Detect which cell encompasses the target text, then output its [X, Y] center coordinate. 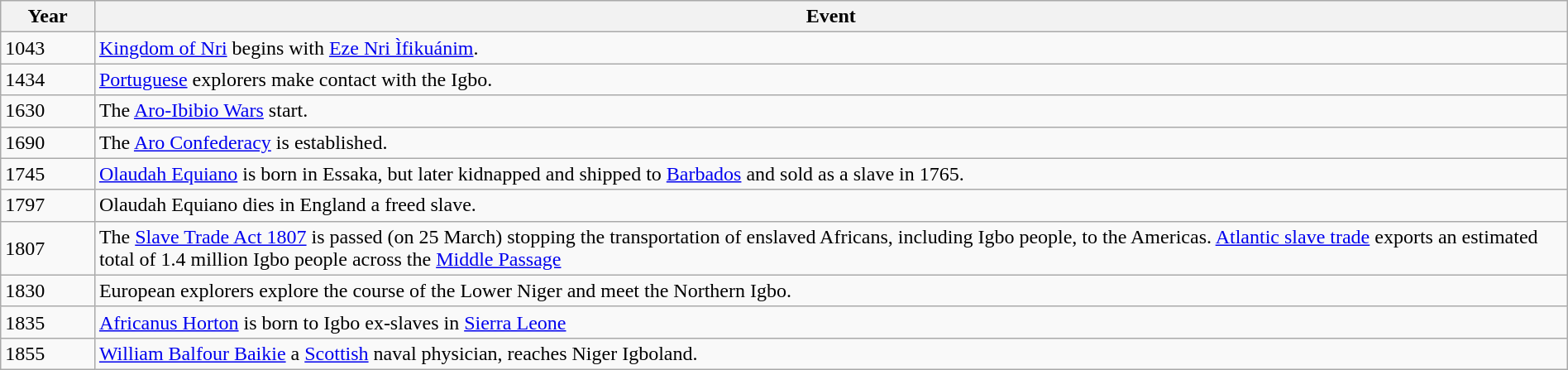
1630 [48, 111]
1690 [48, 142]
Kingdom of Nri begins with Eze Nri Ìfikuánim. [830, 48]
1745 [48, 174]
Portuguese explorers make contact with the Igbo. [830, 79]
Event [830, 17]
The Aro-Ibibio Wars start. [830, 111]
1797 [48, 205]
Africanus Horton is born to Igbo ex-slaves in Sierra Leone [830, 322]
1043 [48, 48]
1835 [48, 322]
The Aro Confederacy is established. [830, 142]
William Balfour Baikie a Scottish naval physician, reaches Niger Igboland. [830, 353]
1830 [48, 291]
Olaudah Equiano is born in Essaka, but later kidnapped and shipped to Barbados and sold as a slave in 1765. [830, 174]
1855 [48, 353]
Year [48, 17]
1807 [48, 248]
European explorers explore the course of the Lower Niger and meet the Northern Igbo. [830, 291]
1434 [48, 79]
Olaudah Equiano dies in England a freed slave. [830, 205]
